Return the [x, y] coordinate for the center point of the cell that contains the specified text.  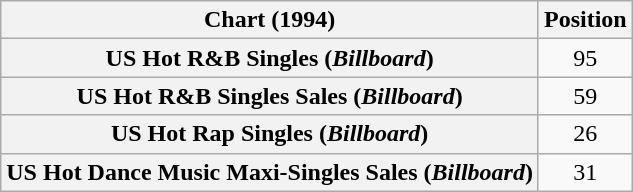
95 [585, 58]
26 [585, 134]
31 [585, 172]
US Hot Rap Singles (Billboard) [270, 134]
US Hot R&B Singles (Billboard) [270, 58]
US Hot R&B Singles Sales (Billboard) [270, 96]
Position [585, 20]
59 [585, 96]
US Hot Dance Music Maxi-Singles Sales (Billboard) [270, 172]
Chart (1994) [270, 20]
